Extract the [X, Y] coordinate from the center of the cell holding the provided text.  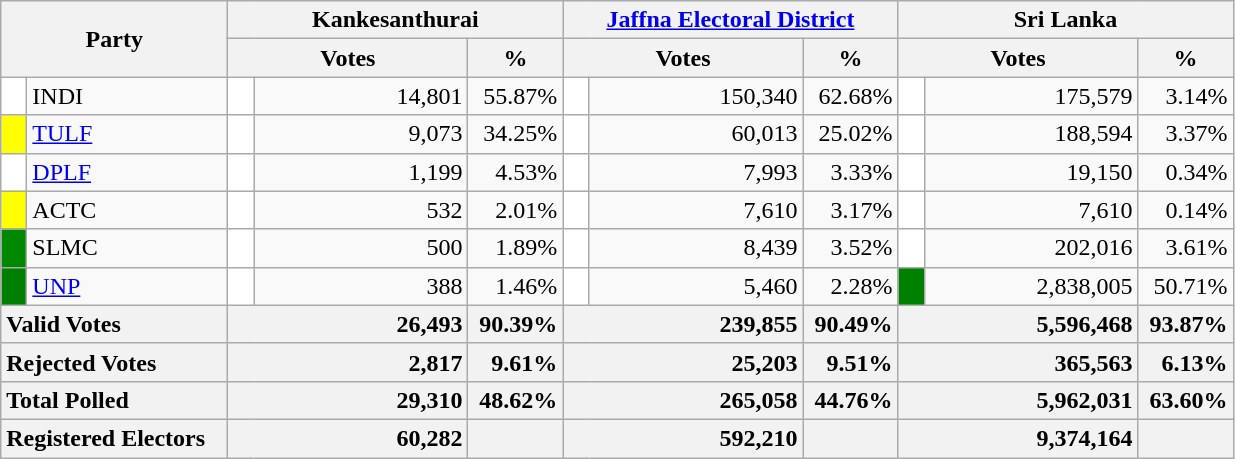
0.34% [1186, 172]
3.17% [850, 210]
Total Polled [114, 400]
TULF [128, 134]
29,310 [348, 400]
UNP [128, 286]
265,058 [683, 400]
8,439 [696, 248]
500 [361, 248]
239,855 [683, 324]
1.89% [516, 248]
44.76% [850, 400]
3.33% [850, 172]
SLMC [128, 248]
532 [361, 210]
7,993 [696, 172]
Valid Votes [114, 324]
25,203 [683, 362]
592,210 [683, 438]
9,073 [361, 134]
25.02% [850, 134]
2.01% [516, 210]
9.61% [516, 362]
3.52% [850, 248]
2,838,005 [1031, 286]
60,013 [696, 134]
63.60% [1186, 400]
90.49% [850, 324]
4.53% [516, 172]
Registered Electors [114, 438]
3.61% [1186, 248]
175,579 [1031, 96]
9.51% [850, 362]
3.14% [1186, 96]
Sri Lanka [1066, 20]
6.13% [1186, 362]
150,340 [696, 96]
9,374,164 [1018, 438]
19,150 [1031, 172]
365,563 [1018, 362]
34.25% [516, 134]
50.71% [1186, 286]
2.28% [850, 286]
5,962,031 [1018, 400]
188,594 [1031, 134]
1,199 [361, 172]
DPLF [128, 172]
2,817 [348, 362]
Party [114, 39]
90.39% [516, 324]
1.46% [516, 286]
202,016 [1031, 248]
26,493 [348, 324]
INDI [128, 96]
62.68% [850, 96]
60,282 [348, 438]
93.87% [1186, 324]
Jaffna Electoral District [730, 20]
55.87% [516, 96]
5,596,468 [1018, 324]
3.37% [1186, 134]
5,460 [696, 286]
ACTC [128, 210]
48.62% [516, 400]
0.14% [1186, 210]
388 [361, 286]
Rejected Votes [114, 362]
14,801 [361, 96]
Kankesanthurai [396, 20]
